Provide the [X, Y] coordinate of the cell's center where the given text is located.  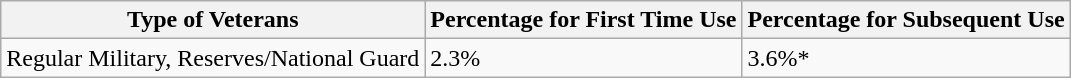
Type of Veterans [213, 20]
Regular Military, Reserves/National Guard [213, 58]
Percentage for First Time Use [584, 20]
Percentage for Subsequent Use [906, 20]
2.3% [584, 58]
3.6%* [906, 58]
